Return the [x, y] coordinate for the center point of the cell that contains the specified text.  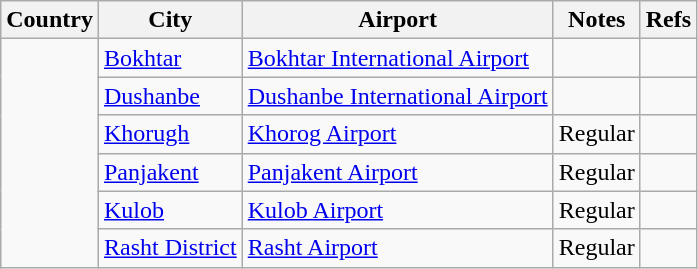
Bokhtar International Airport [398, 58]
City [170, 20]
Rasht Airport [398, 248]
Rasht District [170, 248]
Panjakent Airport [398, 172]
Refs [668, 20]
Airport [398, 20]
Notes [596, 20]
Khorugh [170, 134]
Kulob [170, 210]
Bokhtar [170, 58]
Dushanbe International Airport [398, 96]
Panjakent [170, 172]
Khorog Airport [398, 134]
Dushanbe [170, 96]
Country [50, 20]
Kulob Airport [398, 210]
